Search for the cell housing the specified text and yield its (x, y) center coordinate. 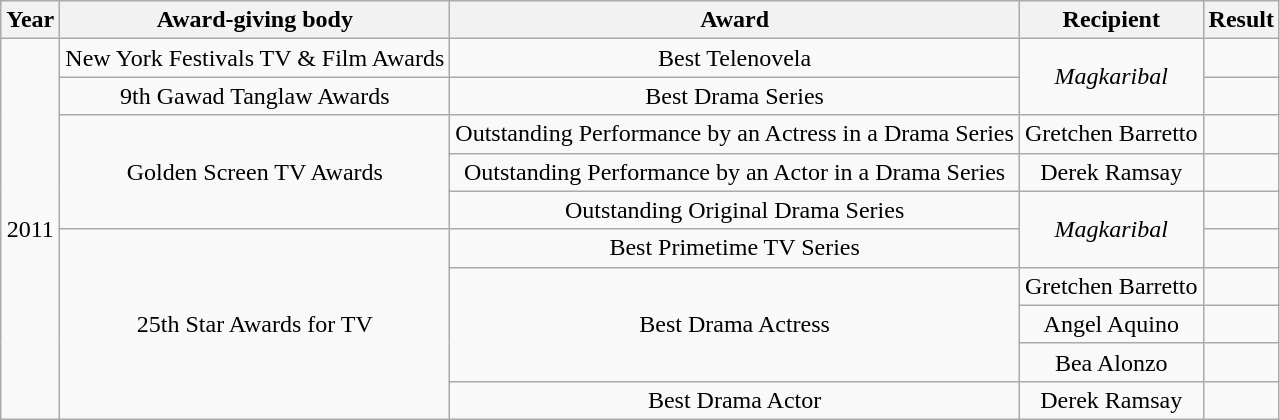
Outstanding Original Drama Series (735, 210)
Year (30, 20)
Best Primetime TV Series (735, 248)
Outstanding Performance by an Actor in a Drama Series (735, 172)
Bea Alonzo (1111, 362)
Golden Screen TV Awards (255, 172)
25th Star Awards for TV (255, 324)
Result (1241, 20)
Best Drama Actress (735, 324)
Angel Aquino (1111, 324)
2011 (30, 230)
Award (735, 20)
New York Festivals TV & Film Awards (255, 58)
Best Telenovela (735, 58)
9th Gawad Tanglaw Awards (255, 96)
Best Drama Series (735, 96)
Recipient (1111, 20)
Award-giving body (255, 20)
Outstanding Performance by an Actress in a Drama Series (735, 134)
Best Drama Actor (735, 400)
